Return [X, Y] of the center of cell containing provided text 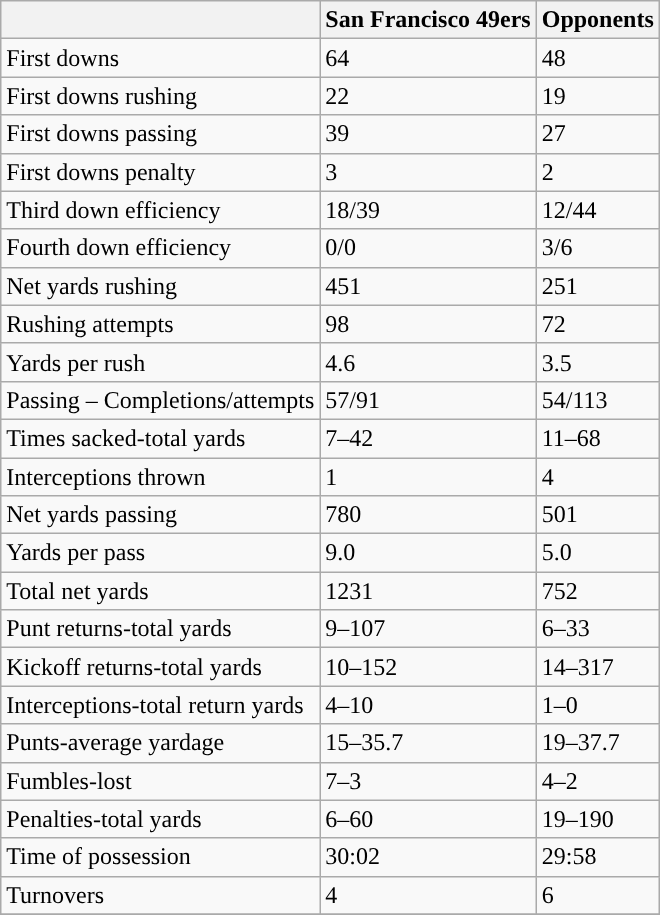
22 [428, 96]
6–60 [428, 819]
First downs passing [160, 134]
Third down efficiency [160, 210]
9.0 [428, 553]
First downs penalty [160, 172]
Punts-average yardage [160, 743]
6–33 [598, 629]
3 [428, 172]
780 [428, 515]
12/44 [598, 210]
19 [598, 96]
Yards per rush [160, 362]
Fourth down efficiency [160, 248]
1231 [428, 591]
39 [428, 134]
Total net yards [160, 591]
451 [428, 286]
7–3 [428, 781]
Yards per pass [160, 553]
54/113 [598, 400]
1 [428, 477]
57/91 [428, 400]
First downs [160, 58]
11–68 [598, 438]
2 [598, 172]
15–35.7 [428, 743]
Kickoff returns-total yards [160, 667]
1–0 [598, 705]
Net yards passing [160, 515]
Interceptions thrown [160, 477]
Fumbles-lost [160, 781]
14–317 [598, 667]
Times sacked-total yards [160, 438]
19–37.7 [598, 743]
Time of possession [160, 857]
Net yards rushing [160, 286]
Passing – Completions/attempts [160, 400]
7–42 [428, 438]
72 [598, 324]
Rushing attempts [160, 324]
Interceptions-total return yards [160, 705]
27 [598, 134]
9–107 [428, 629]
48 [598, 58]
San Francisco 49ers [428, 20]
3/6 [598, 248]
19–190 [598, 819]
First downs rushing [160, 96]
Turnovers [160, 895]
3.5 [598, 362]
Penalties-total yards [160, 819]
64 [428, 58]
501 [598, 515]
29:58 [598, 857]
4–10 [428, 705]
0/0 [428, 248]
4–2 [598, 781]
10–152 [428, 667]
18/39 [428, 210]
30:02 [428, 857]
5.0 [598, 553]
752 [598, 591]
6 [598, 895]
Punt returns-total yards [160, 629]
4.6 [428, 362]
Opponents [598, 20]
251 [598, 286]
98 [428, 324]
